Return the (x, y) coordinate for the center point of the cell that contains the specified text.  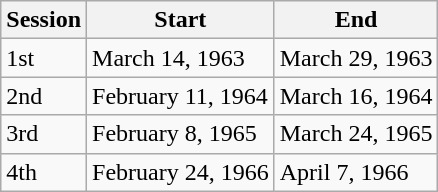
March 24, 1965 (356, 134)
March 14, 1963 (181, 58)
February 24, 1966 (181, 172)
3rd (44, 134)
March 16, 1964 (356, 96)
February 11, 1964 (181, 96)
End (356, 20)
4th (44, 172)
March 29, 1963 (356, 58)
February 8, 1965 (181, 134)
1st (44, 58)
Start (181, 20)
Session (44, 20)
April 7, 1966 (356, 172)
2nd (44, 96)
